Determine the [x, y] coordinate at the center of the cell enclosing the given text.  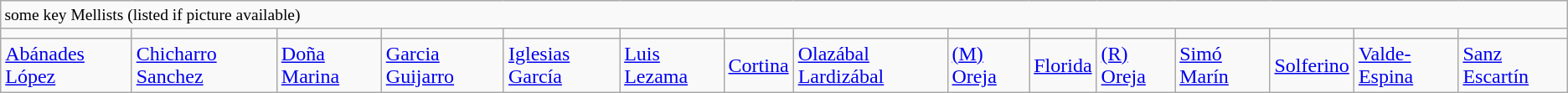
Abánades López [66, 65]
Cortina [759, 65]
Garcia Guijarro [442, 65]
Chicharro Sanchez [204, 65]
Solferino [1312, 65]
(R) Oreja [1136, 65]
Simó Marín [1223, 65]
Doña Marina [328, 65]
Iglesias García [561, 65]
Olazábal Lardizábal [870, 65]
(M) Oreja [988, 65]
Sanz Escartín [1513, 65]
Valde-Espina [1406, 65]
Florida [1063, 65]
Luis Lezama [672, 65]
some key Mellists (listed if picture available) [784, 15]
